Pinpoint the cell where the given text exists, returning its (x, y) midpoint coordinate. 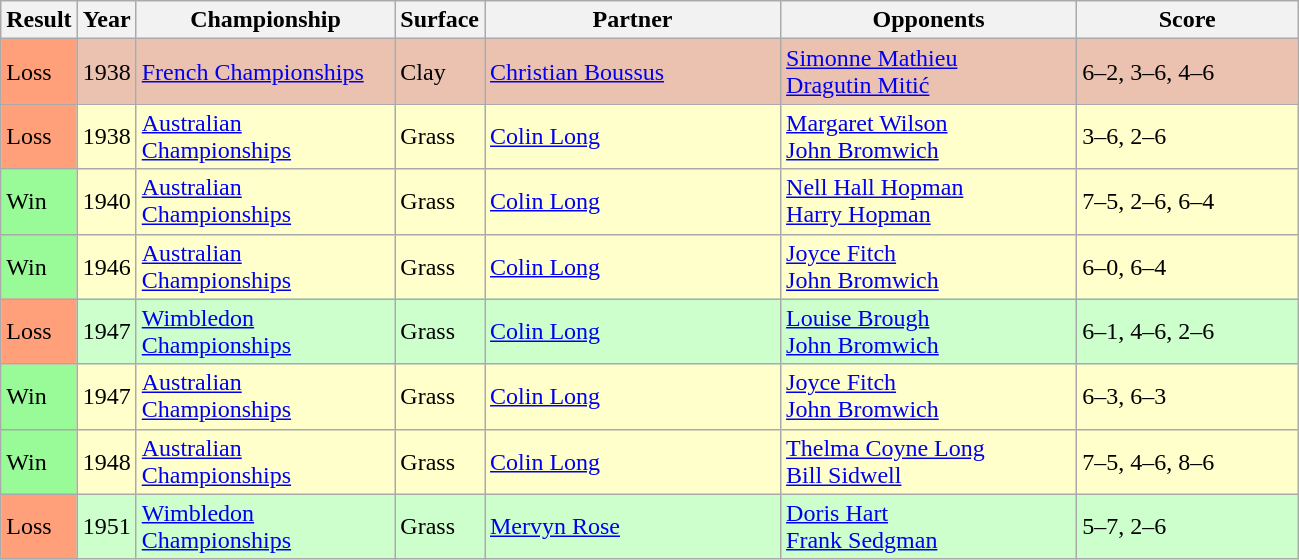
Score (1188, 20)
Championship (266, 20)
Partner (632, 20)
1951 (106, 526)
6–2, 3–6, 4–6 (1188, 72)
Clay (440, 72)
French Championships (266, 72)
6–0, 6–4 (1188, 266)
Louise Brough John Bromwich (929, 332)
6–3, 6–3 (1188, 396)
7–5, 4–6, 8–6 (1188, 462)
Nell Hall Hopman Harry Hopman (929, 202)
Christian Boussus (632, 72)
Opponents (929, 20)
Result (39, 20)
Surface (440, 20)
1940 (106, 202)
Year (106, 20)
6–1, 4–6, 2–6 (1188, 332)
Thelma Coyne Long Bill Sidwell (929, 462)
1948 (106, 462)
7–5, 2–6, 6–4 (1188, 202)
Margaret Wilson John Bromwich (929, 136)
1946 (106, 266)
Doris Hart Frank Sedgman (929, 526)
5–7, 2–6 (1188, 526)
Simonne Mathieu Dragutin Mitić (929, 72)
Mervyn Rose (632, 526)
3–6, 2–6 (1188, 136)
